For the text-containing cell, return its midpoint in [x, y] coordinate format. 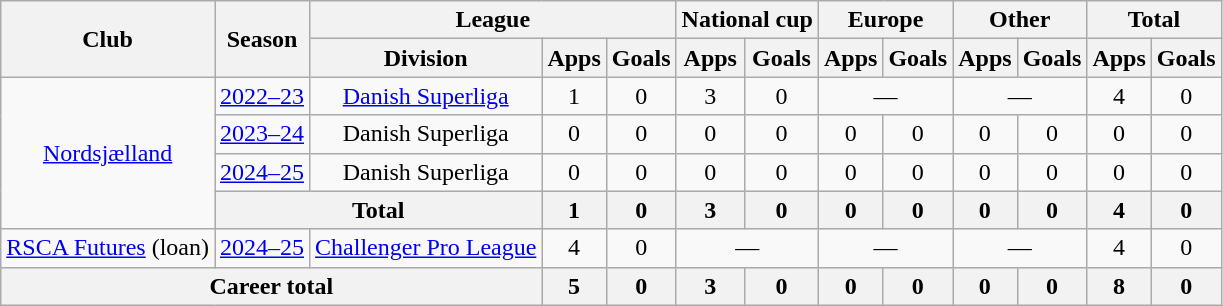
Europe [885, 20]
National cup [747, 20]
Other [1020, 20]
Career total [272, 286]
2023–24 [262, 134]
RSCA Futures (loan) [108, 248]
Club [108, 39]
5 [574, 286]
Season [262, 39]
League [493, 20]
2022–23 [262, 96]
Division [426, 58]
Nordsjælland [108, 153]
Challenger Pro League [426, 248]
8 [1119, 286]
